Detect which cell encompasses the target text, then output its [x, y] center coordinate. 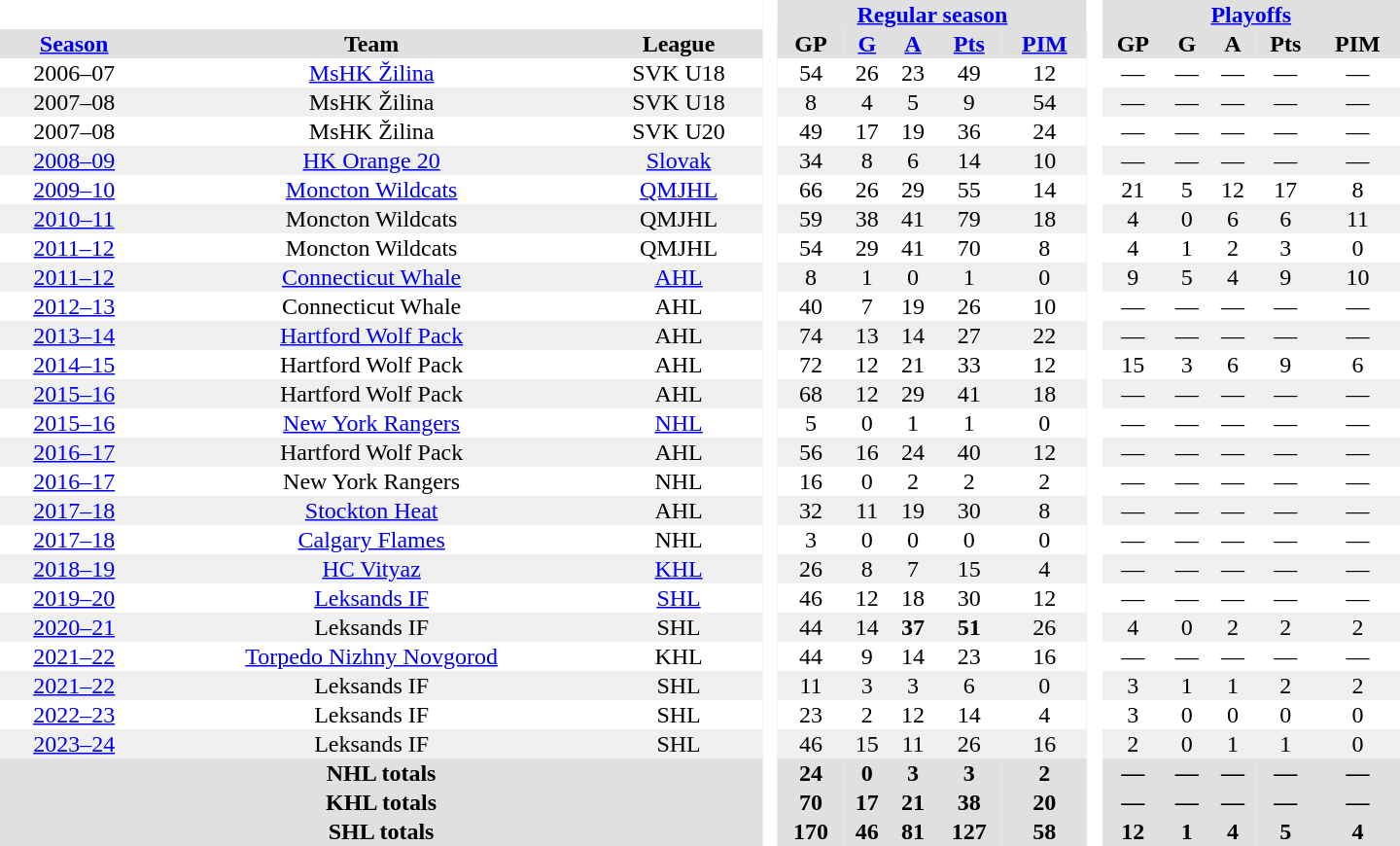
2013–14 [74, 335]
Stockton Heat [371, 511]
34 [811, 160]
SHL totals [381, 831]
League [679, 44]
36 [969, 131]
2022–23 [74, 715]
KHL totals [381, 802]
2010–11 [74, 219]
79 [969, 219]
72 [811, 365]
Calgary Flames [371, 540]
SVK U20 [679, 131]
Torpedo Nizhny Novgorod [371, 656]
2020–21 [74, 627]
22 [1044, 335]
68 [811, 394]
HC Vityaz [371, 569]
HK Orange 20 [371, 160]
2012–13 [74, 306]
81 [912, 831]
13 [867, 335]
55 [969, 190]
33 [969, 365]
127 [969, 831]
32 [811, 511]
2018–19 [74, 569]
2023–24 [74, 744]
Slovak [679, 160]
37 [912, 627]
58 [1044, 831]
2008–09 [74, 160]
NHL totals [381, 773]
51 [969, 627]
170 [811, 831]
20 [1044, 802]
74 [811, 335]
Regular season [932, 15]
66 [811, 190]
Playoffs [1251, 15]
56 [811, 452]
59 [811, 219]
27 [969, 335]
2009–10 [74, 190]
Team [371, 44]
2014–15 [74, 365]
2006–07 [74, 73]
2019–20 [74, 598]
Season [74, 44]
